Extract the (x, y) coordinate from the center of the cell holding the provided text.  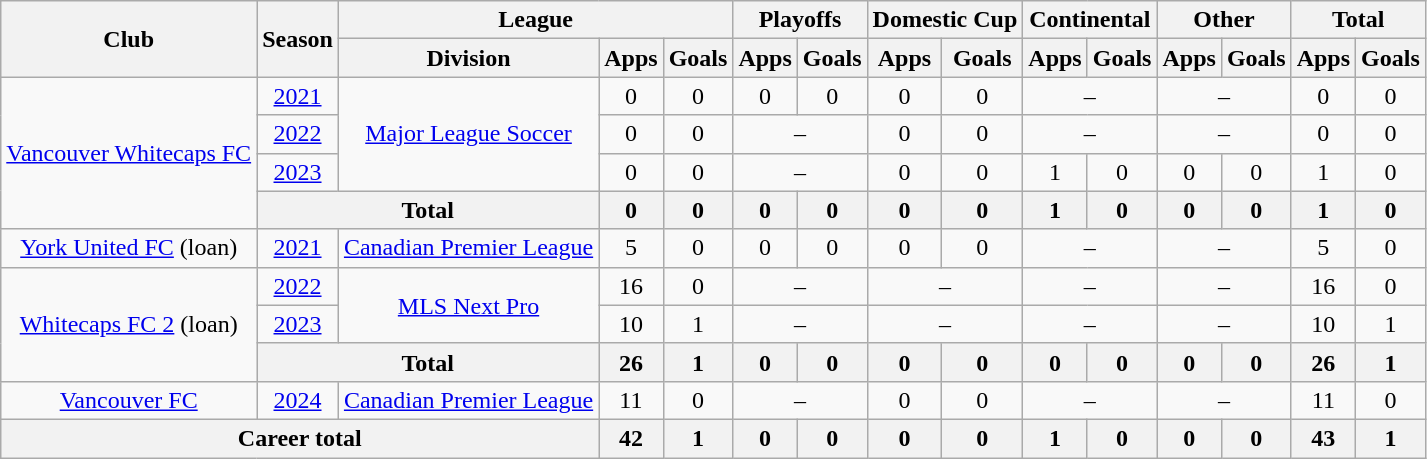
League (535, 20)
Vancouver Whitecaps FC (129, 153)
Other (1224, 20)
York United FC (loan) (129, 248)
Major League Soccer (468, 134)
43 (1323, 438)
Continental (1090, 20)
Club (129, 39)
Season (298, 39)
2024 (298, 400)
Vancouver FC (129, 400)
Career total (300, 438)
MLS Next Pro (468, 305)
42 (631, 438)
Division (468, 58)
Playoffs (800, 20)
Whitecaps FC 2 (loan) (129, 324)
Domestic Cup (945, 20)
